Capture the cell that displays the provided text and extract its (X, Y) central coordinate. 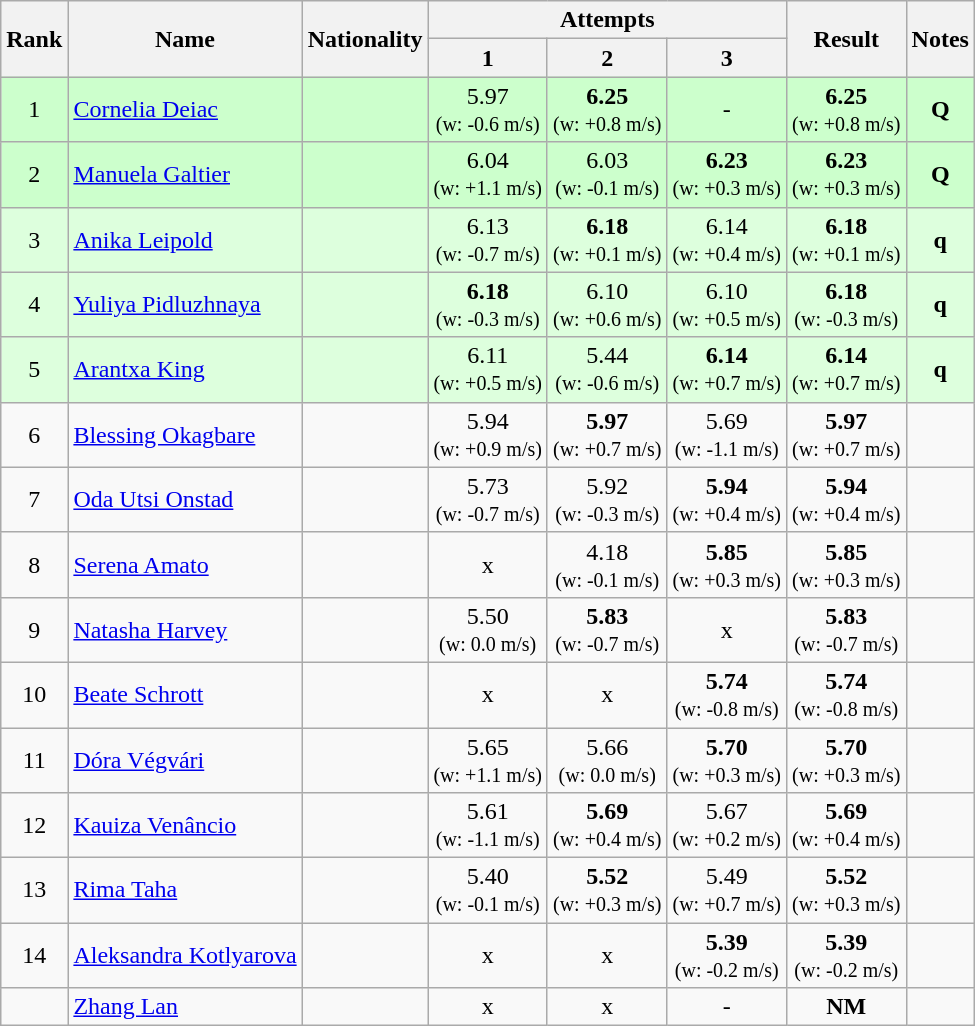
Dóra Végvári (185, 760)
5.94(w: +0.9 m/s) (488, 434)
Yuliya Pidluzhnaya (185, 304)
12 (34, 826)
6.10(w: +0.5 m/s) (727, 304)
5.73(w: -0.7 m/s) (488, 500)
Manuela Galtier (185, 174)
7 (34, 500)
5.97 (w: +0.7 m/s) (847, 434)
6.14(w: +0.7 m/s) (727, 370)
5.69(w: +0.4 m/s) (607, 826)
5.61(w: -1.1 m/s) (488, 826)
5.85(w: +0.3 m/s) (727, 564)
5.39 (w: -0.2 m/s) (847, 956)
5.49(w: +0.7 m/s) (727, 890)
5 (34, 370)
5.69 (w: +0.4 m/s) (847, 826)
13 (34, 890)
6.25(w: +0.8 m/s) (607, 110)
5.50(w: 0.0 m/s) (488, 630)
9 (34, 630)
Nationality (365, 39)
6.18 (w: -0.3 m/s) (847, 304)
5.40(w: -0.1 m/s) (488, 890)
5.97(w: +0.7 m/s) (607, 434)
4.18(w: -0.1 m/s) (607, 564)
5.70(w: +0.3 m/s) (727, 760)
6.13(w: -0.7 m/s) (488, 240)
10 (34, 694)
5.69(w: -1.1 m/s) (727, 434)
5.39(w: -0.2 m/s) (727, 956)
6.14 (w: +0.7 m/s) (847, 370)
5.65(w: +1.1 m/s) (488, 760)
5.92(w: -0.3 m/s) (607, 500)
5.83(w: -0.7 m/s) (607, 630)
5.94(w: +0.4 m/s) (727, 500)
6.18 (w: +0.1 m/s) (847, 240)
Result (847, 39)
5.67(w: +0.2 m/s) (727, 826)
Rima Taha (185, 890)
6.04(w: +1.1 m/s) (488, 174)
5.52(w: +0.3 m/s) (607, 890)
5.52 (w: +0.3 m/s) (847, 890)
6 (34, 434)
Blessing Okagbare (185, 434)
5.74(w: -0.8 m/s) (727, 694)
5.94 (w: +0.4 m/s) (847, 500)
Zhang Lan (185, 1007)
Aleksandra Kotlyarova (185, 956)
Name (185, 39)
11 (34, 760)
Serena Amato (185, 564)
4 (34, 304)
5.74 (w: -0.8 m/s) (847, 694)
5.70 (w: +0.3 m/s) (847, 760)
6.10(w: +0.6 m/s) (607, 304)
NM (847, 1007)
Cornelia Deiac (185, 110)
Arantxa King (185, 370)
6.18(w: +0.1 m/s) (607, 240)
6.03(w: -0.1 m/s) (607, 174)
Rank (34, 39)
5.44(w: -0.6 m/s) (607, 370)
6.23 (w: +0.3 m/s) (847, 174)
6.14(w: +0.4 m/s) (727, 240)
Beate Schrott (185, 694)
Kauiza Venâncio (185, 826)
6.11(w: +0.5 m/s) (488, 370)
Notes (940, 39)
14 (34, 956)
6.25 (w: +0.8 m/s) (847, 110)
5.83 (w: -0.7 m/s) (847, 630)
5.97(w: -0.6 m/s) (488, 110)
Anika Leipold (185, 240)
5.85 (w: +0.3 m/s) (847, 564)
Oda Utsi Onstad (185, 500)
Natasha Harvey (185, 630)
Attempts (608, 20)
6.18(w: -0.3 m/s) (488, 304)
5.66(w: 0.0 m/s) (607, 760)
8 (34, 564)
6.23(w: +0.3 m/s) (727, 174)
